Identify which cell holds the provided text, then report its (X, Y) central coordinate. 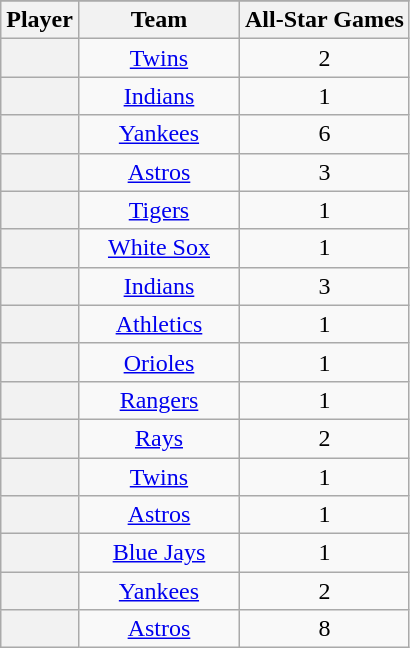
Team (158, 20)
6 (325, 134)
Athletics (158, 324)
Tigers (158, 210)
Blue Jays (158, 553)
Orioles (158, 362)
8 (325, 629)
Player (40, 20)
Rays (158, 438)
White Sox (158, 248)
All-Star Games (325, 20)
Rangers (158, 400)
